Find where the given text appears and provide that cell's center as [X, Y] coordinate. 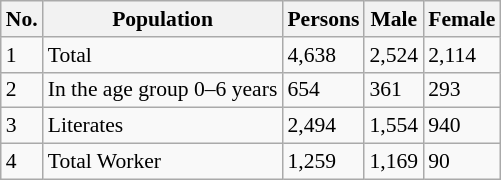
654 [323, 90]
90 [462, 162]
No. [22, 19]
2,494 [323, 126]
Total Worker [163, 162]
293 [462, 90]
1,169 [394, 162]
Total [163, 55]
2,114 [462, 55]
In the age group 0–6 years [163, 90]
Population [163, 19]
361 [394, 90]
Male [394, 19]
2,524 [394, 55]
2 [22, 90]
4 [22, 162]
940 [462, 126]
1 [22, 55]
Female [462, 19]
4,638 [323, 55]
3 [22, 126]
Persons [323, 19]
1,259 [323, 162]
Literates [163, 126]
1,554 [394, 126]
